Find where the given text appears and provide that cell's center as [X, Y] coordinate. 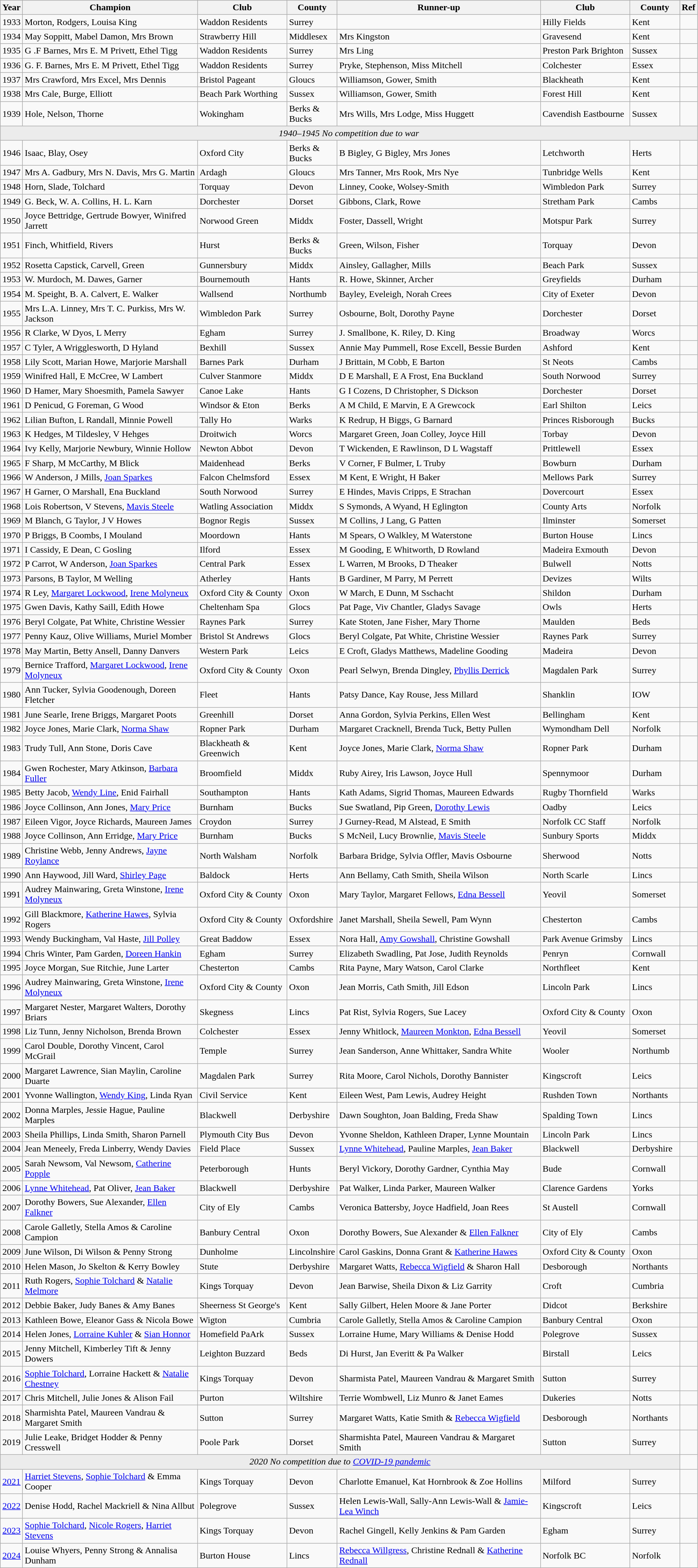
Ainsley, Gallagher, Mills [439, 265]
Patsy Dance, Kay Rouse, Jess Millard [439, 695]
1935 [11, 51]
Dukeries [585, 1398]
Osbourne, Bolt, Dorothy Payne [439, 313]
P Carrot, W Anderson, Joan Sparkes [110, 564]
1971 [11, 550]
County Arts [585, 506]
Strawberry Hill [242, 36]
1972 [11, 564]
Janet Marshall, Sheila Sewell, Pam Wynn [439, 919]
T Wickenden, E Rawlinson, D L Wagstaff [439, 448]
2018 [11, 1418]
F Sharp, M McCarthy, M Blick [110, 463]
1976 [11, 622]
Blackheath [585, 80]
Cavendish Eastbourne [585, 114]
Skegness [242, 1012]
Elizabeth Swadling, Pat Jose, Judith Reynolds [439, 953]
W March, E Dunn, M Sschacht [439, 593]
Margaret Nester, Margaret Walters, Dorothy Briars [110, 1012]
2006 [11, 1188]
Jean Sanderson, Anne Whittaker, Sandra White [439, 1051]
Sharmista Patel, Maureen Vandrau & Margaret Smith [439, 1378]
1952 [11, 265]
St Neots [585, 362]
May Martin, Betty Ansell, Danny Danvers [110, 650]
1964 [11, 448]
R. Howe, Skinner, Archer [439, 280]
Croft [585, 1286]
Preston Park Brighton [585, 51]
Ivy Kelly, Marjorie Newbury, Winnie Hollow [110, 448]
Beach Park Worthing [242, 94]
Ardagh [242, 172]
2000 [11, 1076]
J Gurney-Read, M Alstead, E Smith [439, 822]
Watling Association [242, 506]
Oxfordshire [312, 919]
Margaret Cracknell, Brenda Tuck, Betty Pullen [439, 729]
Peterborough [242, 1168]
E Hindes, Mavis Cripps, E Strachan [439, 492]
Green, Wilson, Fisher [439, 246]
Rugby Thornfield [585, 793]
1950 [11, 221]
Maulden [585, 622]
2015 [11, 1354]
I Cassidy, E Dean, C Gosling [110, 550]
1965 [11, 463]
Betty Jacob, Wendy Line, Enid Fairhall [110, 793]
1997 [11, 1012]
Southampton [242, 793]
Owls [585, 607]
Bulwell [585, 564]
1969 [11, 521]
Di Hurst, Jan Everitt & Pa Walker [439, 1354]
Sophie Tolchard, Lorraine Hackett & Natalie Chestney [110, 1378]
1970 [11, 535]
1981 [11, 714]
Morton, Rodgers, Louisa King [110, 22]
Culver Stanmore [242, 376]
1990 [11, 875]
Margaret Watts, Rebecca Wigfield & Sharon Hall [439, 1266]
M Gooding, E Whitworth, D Rowland [439, 550]
Sheerness St George's [242, 1305]
Dorothy Bowers, Sue Alexander, Ellen Falkner [110, 1208]
1978 [11, 650]
Beryl Vickory, Dorothy Gardner, Cynthia May [439, 1168]
Pat Walker, Linda Parker, Maureen Walker [439, 1188]
Isaac, Blay, Osey [110, 152]
1947 [11, 172]
Bernice Trafford, Margaret Lockwood, Irene Molyneux [110, 670]
G .F Barnes, Mrs E. M Privett, Ethel Tigg [110, 51]
May Soppitt, Mabel Damon, Mrs Brown [110, 36]
Wigton [242, 1320]
Winifred Hall, E McCree, W Lambert [110, 376]
Denise Hodd, Rachel Mackriell & Nina Allbut [110, 1506]
Hurst [242, 246]
G I Cozens, D Christopher, S Dickson [439, 391]
L Warren, M Brooks, D Theaker [439, 564]
Pryke, Stephenson, Miss Mitchell [439, 65]
Veronica Battersby, Joyce Hadfield, Joan Rees [439, 1208]
1989 [11, 856]
M Kent, E Wright, H Baker [439, 478]
Lynne Whitehead, Pauline Marples, Jean Baker [439, 1149]
Bristol Pageant [242, 80]
Wilts [654, 578]
Mellows Park [585, 478]
Fleet [242, 695]
1954 [11, 294]
Runner-up [439, 8]
Baldock [242, 875]
Gwen Davis, Kathy Saill, Edith Howe [110, 607]
Maidenhead [242, 463]
Rebecca Willgress, Christine Rednall & Katherine Rednall [439, 1555]
Norwood Green [242, 221]
1960 [11, 391]
Milford [585, 1482]
Civil Service [242, 1095]
Annie May Pummell, Rose Excell, Bessie Burden [439, 347]
Mrs Crawford, Mrs Excel, Mrs Dennis [110, 80]
Ashford [585, 347]
Charlotte Emanuel, Kat Hornbrook & Zoe Hollins [439, 1482]
1938 [11, 94]
Ilford [242, 550]
Joyce Morgan, Sue Ritchie, June Larter [110, 968]
P Briggs, B Coombs, I Mouland [110, 535]
D Penicud, G Foreman, G Wood [110, 405]
M. Speight, B. A. Calvert, E. Walker [110, 294]
Ruth Rogers, Sophie Tolchard & Natalie Melmore [110, 1286]
Helen Lewis-Wall, Sally-Ann Lewis-Wall & Jamie-Lea Winch [439, 1506]
Chris Winter, Pam Garden, Doreen Hankin [110, 953]
Middlesex [312, 36]
Tally Ho [242, 419]
Stute [242, 1266]
Louise Whyers, Penny Strong & Annalisa Dunham [110, 1555]
June Wilson, Di Wilson & Penny Strong [110, 1252]
1968 [11, 506]
Dunholme [242, 1252]
Sophie Tolchard, Nicole Rogers, Harriet Stevens [110, 1531]
Forest Hill [585, 94]
Bristol St Andrews [242, 636]
Jean Meneely, Freda Linberry, Wendy Davies [110, 1149]
Christine Webb, Jenny Andrews, Jayne Roylance [110, 856]
Donna Marples, Jessie Hague, Pauline Marples [110, 1115]
1998 [11, 1032]
Berkshire [654, 1305]
J. Smallbone, K. Riley, D. King [439, 333]
Julie Leake, Bridget Hodder & Penny Cresswell [110, 1442]
Greenhill [242, 714]
M Collins, J Lang, G Patten [439, 521]
2008 [11, 1232]
D Hamer, Mary Shoesmith, Pamela Sawyer [110, 391]
1955 [11, 313]
Joyce Collinson, Ann Erridge, Mary Price [110, 836]
1939 [11, 114]
Atherley [242, 578]
Letchworth [585, 152]
Year [11, 8]
Margaret Green, Joan Colley, Joyce Hill [439, 434]
Foster, Dassell, Wright [439, 221]
1948 [11, 187]
1980 [11, 695]
D E Marshall, E A Frost, Ena Buckland [439, 376]
M Spears, O Walkley, M Waterstone [439, 535]
2010 [11, 1266]
Barnes Park [242, 362]
Kate Stoten, Jane Fisher, Mary Thorne [439, 622]
Hilly Fields [585, 22]
E Croft, Gladys Matthews, Madeline Gooding [439, 650]
Tunbridge Wells [585, 172]
Temple [242, 1051]
Yvonne Sheldon, Kathleen Draper, Lynne Mountain [439, 1134]
Eileen West, Pam Lewis, Audrey Height [439, 1095]
G. F. Barnes, Mrs E. M Privett, Ethel Tigg [110, 65]
1940–1945 No competition due to war [349, 133]
Western Park [242, 650]
1937 [11, 80]
2020 No competition due to COVID-19 pandemic [340, 1462]
Jenny Mitchell, Kimberley Tift & Jenny Dowers [110, 1354]
Eileen Vigor, Joyce Richards, Maureen James [110, 822]
1982 [11, 729]
Rita Moore, Carol Nichols, Dorothy Bannister [439, 1076]
Bayley, Eveleigh, Norah Crees [439, 294]
Droitwich [242, 434]
J Brittain, M Cobb, E Barton [439, 362]
Mrs Tanner, Mrs Rook, Mrs Nye [439, 172]
Moordown [242, 535]
Rita Payne, Mary Watson, Carol Clarke [439, 968]
1995 [11, 968]
Greyfields [585, 280]
1957 [11, 347]
Central Park [242, 564]
Plymouth City Bus [242, 1134]
Field Place [242, 1149]
Madeira Exmouth [585, 550]
Liz Tunn, Jenny Nicholson, Brenda Brown [110, 1032]
2004 [11, 1149]
Newton Abbot [242, 448]
Sherwood [585, 856]
Bude [585, 1168]
St Austell [585, 1208]
Nora Hall, Amy Gowshall, Christine Gowshall [439, 939]
Northfleet [585, 968]
1991 [11, 894]
1956 [11, 333]
Pat Page, Viv Chantler, Gladys Savage [439, 607]
Norfolk BC [585, 1555]
1963 [11, 434]
Gill Blackmore, Katherine Hawes, Sylvia Rogers [110, 919]
Terrie Wombwell, Liz Munro & Janet Eames [439, 1398]
Debbie Baker, Judy Banes & Amy Banes [110, 1305]
Sunbury Sports [585, 836]
IOW [654, 695]
Pat Rist, Sylvia Rogers, Sue Lacey [439, 1012]
Joyce Bettridge, Gertrude Bowyer, Winifred Jarrett [110, 221]
2001 [11, 1095]
Lily Scott, Marian Howe, Marjorie Marshall [110, 362]
M Blanch, G Taylor, J V Howes [110, 521]
1983 [11, 749]
1996 [11, 987]
Mrs L.A. Linney, Mrs T. C. Purkiss, Mrs W. Jackson [110, 313]
Shildon [585, 593]
B Bigley, G Bigley, Mrs Jones [439, 152]
1946 [11, 152]
Margaret Lawrence, Sian Maylin, Caroline Duarte [110, 1076]
1994 [11, 953]
Bexhill [242, 347]
Mrs Cale, Burge, Elliott [110, 94]
1984 [11, 773]
Wiltshire [312, 1398]
1959 [11, 376]
Yorks [654, 1188]
2012 [11, 1305]
2013 [11, 1320]
Spalding Town [585, 1115]
Pearl Selwyn, Brenda Dingley, Phyllis Derrick [439, 670]
1974 [11, 593]
Leighton Buzzard [242, 1354]
Hunts [312, 1168]
Sally Gilbert, Helen Moore & Jane Porter [439, 1305]
Dorothy Bowers, Sue Alexander & Ellen Falkner [439, 1232]
1975 [11, 607]
Beach Park [585, 265]
Lorraine Hume, Mary Williams & Denise Hodd [439, 1334]
Cheltenham Spa [242, 607]
1967 [11, 492]
Sue Swatland, Pip Green, Dorothy Lewis [439, 807]
Devizes [585, 578]
Margaret Watts, Katie Smith & Rebecca Wigfield [439, 1418]
1993 [11, 939]
Windsor & Eton [242, 405]
Ann Bellamy, Cath Smith, Sheila Wilson [439, 875]
2011 [11, 1286]
Wallsend [242, 294]
Stretham Park [585, 201]
June Searle, Irene Briggs, Margaret Poots [110, 714]
Gibbons, Clark, Rowe [439, 201]
B Gardiner, M Parry, M Perrett [439, 578]
Mary Taylor, Margaret Fellows, Edna Bessell [439, 894]
2003 [11, 1134]
Jean Barwise, Sheila Dixon & Liz Garrity [439, 1286]
H Garner, O Marshall, Ena Buckland [110, 492]
Kathleen Bowe, Eleanor Gass & Nicola Bowe [110, 1320]
Champion [110, 8]
Bellingham [585, 714]
Gravesend [585, 36]
Torbay [585, 434]
Helen Jones, Lorraine Kuhler & Sian Honnor [110, 1334]
2017 [11, 1398]
Sarah Newsom, Val Newsom, Catherine Popple [110, 1168]
Carol Double, Dorothy Vincent, Carol McGrail [110, 1051]
Barbara Bridge, Sylvia Offler, Mavis Osbourne [439, 856]
1977 [11, 636]
1973 [11, 578]
Harriet Stevens, Sophie Tolchard & Emma Cooper [110, 1482]
Birstall [585, 1354]
Rushden Town [585, 1095]
Ruby Airey, Iris Lawson, Joyce Hull [439, 773]
Rosetta Capstick, Carvell, Green [110, 265]
Kath Adams, Sigrid Thomas, Maureen Edwards [439, 793]
Penny Kauz, Olive Williams, Muriel Momber [110, 636]
2021 [11, 1482]
Lincolnshire [312, 1252]
Lois Robertson, V Stevens, Mavis Steele [110, 506]
Purton [242, 1398]
Spennymoor [585, 773]
City of Exeter [585, 294]
Hole, Nelson, Thorne [110, 114]
Penryn [585, 953]
Wooler [585, 1051]
1934 [11, 36]
1962 [11, 419]
1979 [11, 670]
Broomfield [242, 773]
Mrs Kingston [439, 36]
Yvonne Wallington, Wendy King, Linda Ryan [110, 1095]
Oxford City [242, 152]
2023 [11, 1531]
A M Child, E Marvin, E A Grewcock [439, 405]
2016 [11, 1378]
S Symonds, A Wyand, H Eglington [439, 506]
R Clarke, W Dyos, L Merry [110, 333]
North Scarle [585, 875]
Horn, Slade, Tolchard [110, 187]
Carol Gaskins, Donna Grant & Katherine Hawes [439, 1252]
Mrs A. Gadbury, Mrs N. Davis, Mrs G. Martin [110, 172]
2022 [11, 1506]
1986 [11, 807]
Wokingham [242, 114]
2005 [11, 1168]
Bognor Regis [242, 521]
Finch, Whitfield, Rivers [110, 246]
1933 [11, 22]
K Hedges, M Tildesley, V Hehges [110, 434]
1988 [11, 836]
W. Murdoch, M. Dawes, Garner [110, 280]
Jean Morris, Cath Smith, Jill Edson [439, 987]
Dawn Soughton, Joan Balding, Freda Shaw [439, 1115]
C Tyler, A Wrigglesworth, D Hyland [110, 347]
Mrs Ling [439, 51]
Gunnersbury [242, 265]
1999 [11, 1051]
Ann Haywood, Jill Ward, Shirley Page [110, 875]
Anna Gordon, Sylvia Perkins, Ellen West [439, 714]
Wymondham Dell [585, 729]
Ann Tucker, Sylvia Goodenough, Doreen Fletcher [110, 695]
Bournemouth [242, 280]
Prittlewell [585, 448]
K Redrup, H Biggs, G Barnard [439, 419]
Clarence Gardens [585, 1188]
Poole Park [242, 1442]
Shanklin [585, 695]
1958 [11, 362]
North Walsham [242, 856]
1985 [11, 793]
R Ley, Margaret Lockwood, Irene Molyneux [110, 593]
Ilminster [585, 521]
2014 [11, 1334]
1951 [11, 246]
Ref [689, 8]
1966 [11, 478]
1953 [11, 280]
Joyce Collinson, Ann Jones, Mary Price [110, 807]
S McNeil, Lucy Brownlie, Mavis Steele [439, 836]
Norfolk CC Staff [585, 822]
Didcot [585, 1305]
Broadway [585, 333]
Linney, Cooke, Wolsey-Smith [439, 187]
Oadby [585, 807]
Bowburn [585, 463]
Mrs Wills, Mrs Lodge, Miss Huggett [439, 114]
Madeira [585, 650]
Canoe Lake [242, 391]
V Corner, F Bulmer, L Truby [439, 463]
W Anderson, J Mills, Joan Sparkes [110, 478]
Park Avenue Grimsby [585, 939]
1987 [11, 822]
Falcon Chelmsford [242, 478]
Sheila Phillips, Linda Smith, Sharon Parnell [110, 1134]
Great Baddow [242, 939]
1992 [11, 919]
Croydon [242, 822]
Lynne Whitehead, Pat Oliver, Jean Baker [110, 1188]
Parsons, B Taylor, M Welling [110, 578]
Gwen Rochester, Mary Atkinson, Barbara Fuller [110, 773]
Chris Mitchell, Julie Jones & Alison Fail [110, 1398]
1961 [11, 405]
Jenny Whitlock, Maureen Monkton, Edna Bessell [439, 1032]
2007 [11, 1208]
Wendy Buckingham, Val Haste, Jill Polley [110, 939]
1949 [11, 201]
2019 [11, 1442]
Princes Risborough [585, 419]
G. Beck, W. A. Collins, H. L. Karn [110, 201]
1936 [11, 65]
Homefield PaArk [242, 1334]
Helen Mason, Jo Skelton & Kerry Bowley [110, 1266]
2002 [11, 1115]
Earl Shilton [585, 405]
2024 [11, 1555]
Motspur Park [585, 221]
Blackheath & Greenwich [242, 749]
Lilian Bufton, L Randall, Minnie Powell [110, 419]
Rachel Gingell, Kelly Jenkins & Pam Garden [439, 1531]
Dovercourt [585, 492]
2009 [11, 1252]
Trudy Tull, Ann Stone, Doris Cave [110, 749]
